Search for the cell housing the specified text and yield its [x, y] center coordinate. 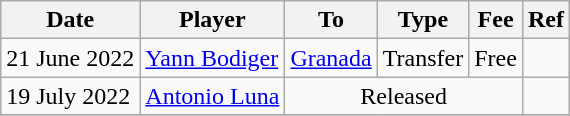
Antonio Luna [212, 96]
Released [404, 96]
Type [423, 20]
Player [212, 20]
Yann Bodiger [212, 58]
19 July 2022 [70, 96]
Free [496, 58]
To [331, 20]
Granada [331, 58]
Fee [496, 20]
21 June 2022 [70, 58]
Transfer [423, 58]
Ref [546, 20]
Date [70, 20]
